Extract the [X, Y] coordinate from the center of the cell holding the provided text.  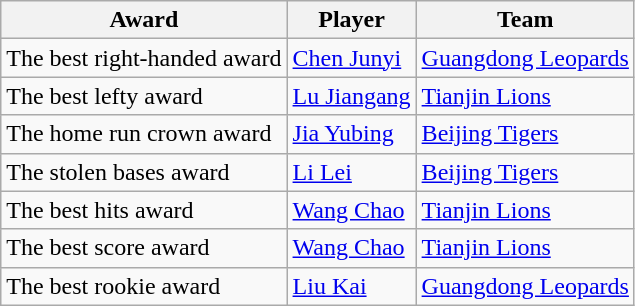
Player [352, 20]
The best rookie award [144, 286]
Jia Yubing [352, 134]
Liu Kai [352, 286]
The best right-handed award [144, 58]
Li Lei [352, 172]
The stolen bases award [144, 172]
Award [144, 20]
Lu Jiangang [352, 96]
The best lefty award [144, 96]
Chen Junyi [352, 58]
The best hits award [144, 210]
Team [525, 20]
The best score award [144, 248]
The home run crown award [144, 134]
